Locate the cell with the specified text and output its [X, Y] center coordinate. 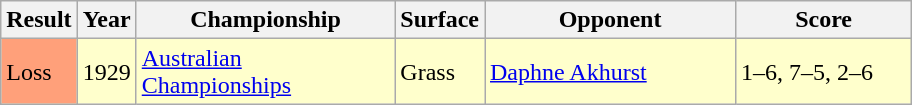
1–6, 7–5, 2–6 [824, 72]
Grass [440, 72]
Championship [266, 20]
Loss [39, 72]
Result [39, 20]
Daphne Akhurst [610, 72]
1929 [106, 72]
Opponent [610, 20]
Australian Championships [266, 72]
Score [824, 20]
Surface [440, 20]
Year [106, 20]
